Scan for the cell matching the given text and deliver its (x, y) coordinate at center. 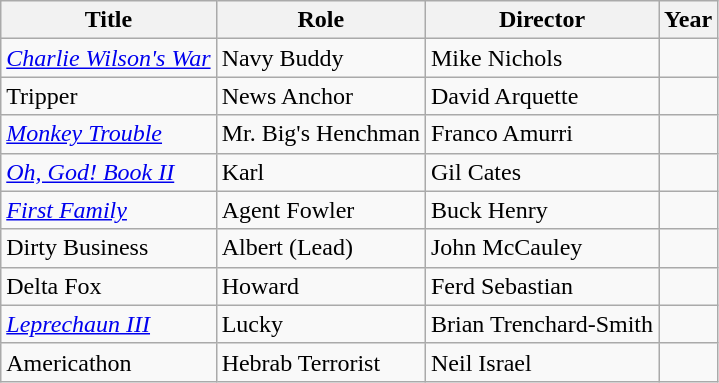
Navy Buddy (320, 58)
Gil Cates (542, 172)
Delta Fox (108, 286)
Brian Trenchard-Smith (542, 324)
First Family (108, 210)
Year (688, 20)
Role (320, 20)
Monkey Trouble (108, 134)
Dirty Business (108, 248)
Howard (320, 286)
Ferd Sebastian (542, 286)
Neil Israel (542, 362)
Tripper (108, 96)
John McCauley (542, 248)
Buck Henry (542, 210)
Leprechaun III (108, 324)
Hebrab Terrorist (320, 362)
Albert (Lead) (320, 248)
News Anchor (320, 96)
Karl (320, 172)
Lucky (320, 324)
Mr. Big's Henchman (320, 134)
Mike Nichols (542, 58)
Agent Fowler (320, 210)
Charlie Wilson's War (108, 58)
Americathon (108, 362)
David Arquette (542, 96)
Franco Amurri (542, 134)
Title (108, 20)
Oh, God! Book II (108, 172)
Director (542, 20)
